Output the (X, Y) coordinate of the center of the cell containing the given text.  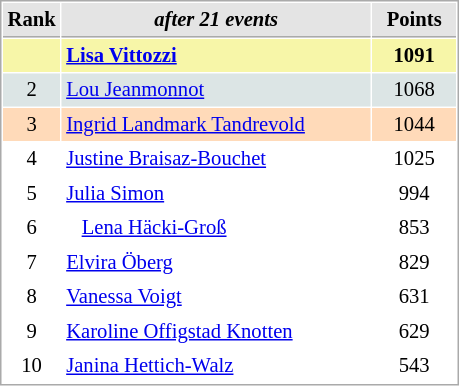
631 (414, 296)
Points (414, 20)
Justine Braisaz-Bouchet (216, 158)
Janina Hettich-Walz (216, 366)
after 21 events (216, 20)
1025 (414, 158)
2 (32, 90)
9 (32, 332)
8 (32, 296)
543 (414, 366)
5 (32, 194)
3 (32, 124)
829 (414, 262)
629 (414, 332)
Rank (32, 20)
7 (32, 262)
Elvira Öberg (216, 262)
Karoline Offigstad Knotten (216, 332)
10 (32, 366)
Lou Jeanmonnot (216, 90)
Julia Simon (216, 194)
Vanessa Voigt (216, 296)
4 (32, 158)
Lena Häcki-Groß (216, 228)
1091 (414, 56)
853 (414, 228)
6 (32, 228)
1044 (414, 124)
Lisa Vittozzi (216, 56)
1068 (414, 90)
994 (414, 194)
Ingrid Landmark Tandrevold (216, 124)
